Output the [x, y] coordinate of the center of the cell containing the given text.  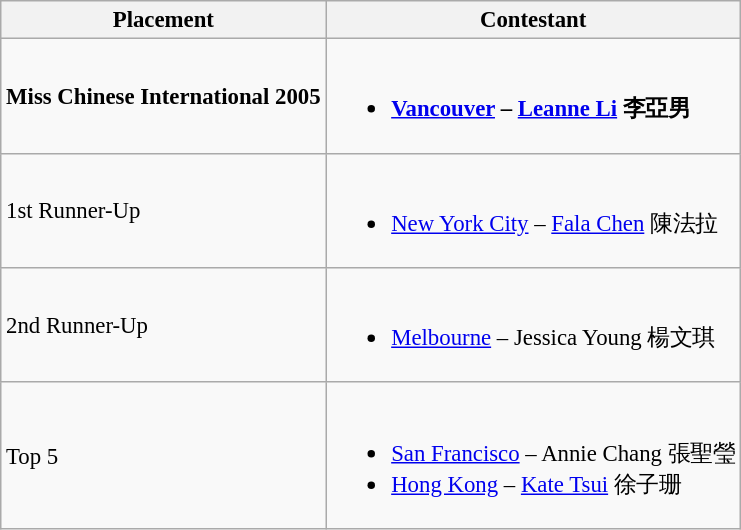
Placement [164, 20]
Melbourne – Jessica Young 楊文琪 [534, 326]
Vancouver – Leanne Li 李亞男 [534, 96]
Top 5 [164, 455]
Miss Chinese International 2005 [164, 96]
New York City – Fala Chen 陳法拉 [534, 210]
San Francisco – Annie Chang 張聖瑩Hong Kong – Kate Tsui 徐子珊 [534, 455]
1st Runner-Up [164, 210]
Contestant [534, 20]
2nd Runner-Up [164, 326]
